Detect which cell encompasses the target text, then output its [x, y] center coordinate. 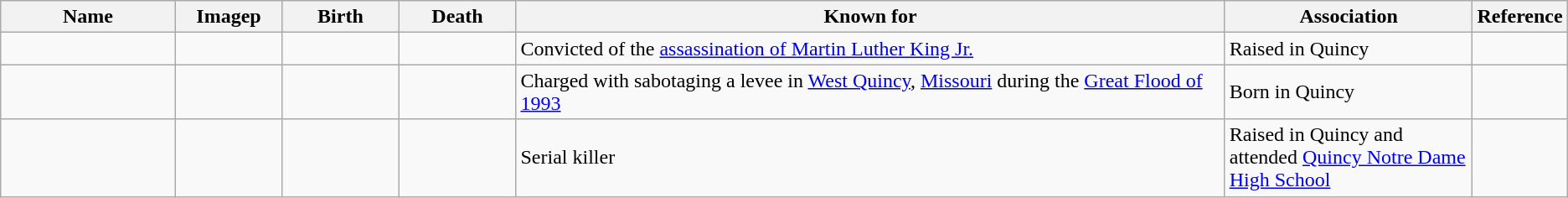
Serial killer [870, 158]
Death [457, 17]
Charged with sabotaging a levee in West Quincy, Missouri during the Great Flood of 1993 [870, 92]
Imagep [228, 17]
Convicted of the assassination of Martin Luther King Jr. [870, 49]
Name [88, 17]
Born in Quincy [1349, 92]
Known for [870, 17]
Birth [340, 17]
Association [1349, 17]
Raised in Quincy and attended Quincy Notre Dame High School [1349, 158]
Raised in Quincy [1349, 49]
Reference [1519, 17]
